Output the (x, y) coordinate of the center of the cell containing the given text.  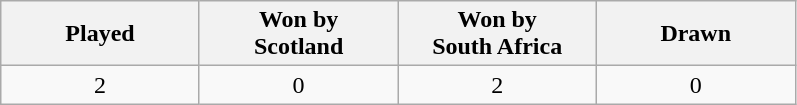
Won byScotland (298, 34)
Drawn (696, 34)
Won bySouth Africa (498, 34)
Played (100, 34)
